Provide the (x, y) coordinate of the cell's center where the given text is located.  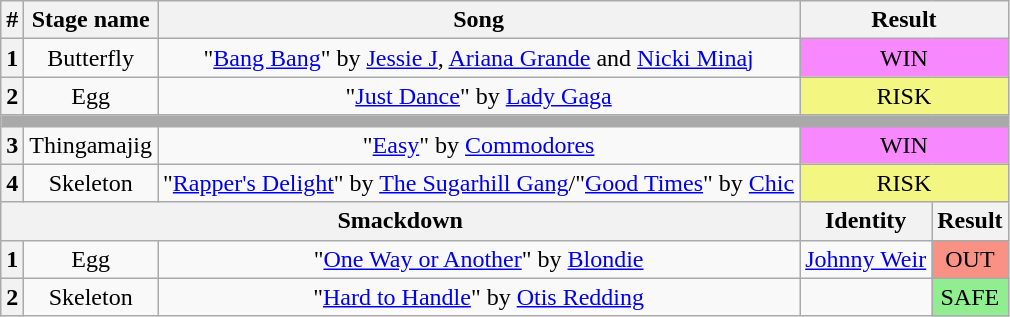
3 (12, 145)
Thingamajig (91, 145)
Smackdown (400, 221)
OUT (970, 259)
Identity (866, 221)
"Easy" by Commodores (479, 145)
# (12, 20)
Stage name (91, 20)
"Just Dance" by Lady Gaga (479, 96)
"Bang Bang" by Jessie J, Ariana Grande and Nicki Minaj (479, 58)
4 (12, 183)
Johnny Weir (866, 259)
"One Way or Another" by Blondie (479, 259)
"Hard to Handle" by Otis Redding (479, 297)
SAFE (970, 297)
Butterfly (91, 58)
Song (479, 20)
"Rapper's Delight" by The Sugarhill Gang/"Good Times" by Chic (479, 183)
